From the cell containing the given text, extract its center point as [x, y] coordinate. 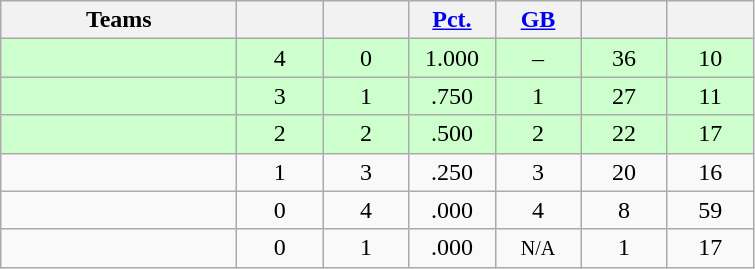
27 [624, 96]
.750 [452, 96]
– [538, 58]
.250 [452, 172]
.500 [452, 134]
16 [710, 172]
11 [710, 96]
1.000 [452, 58]
59 [710, 210]
36 [624, 58]
8 [624, 210]
22 [624, 134]
10 [710, 58]
20 [624, 172]
N/A [538, 248]
Teams [119, 20]
GB [538, 20]
Pct. [452, 20]
